Capture the cell that displays the provided text and extract its (X, Y) central coordinate. 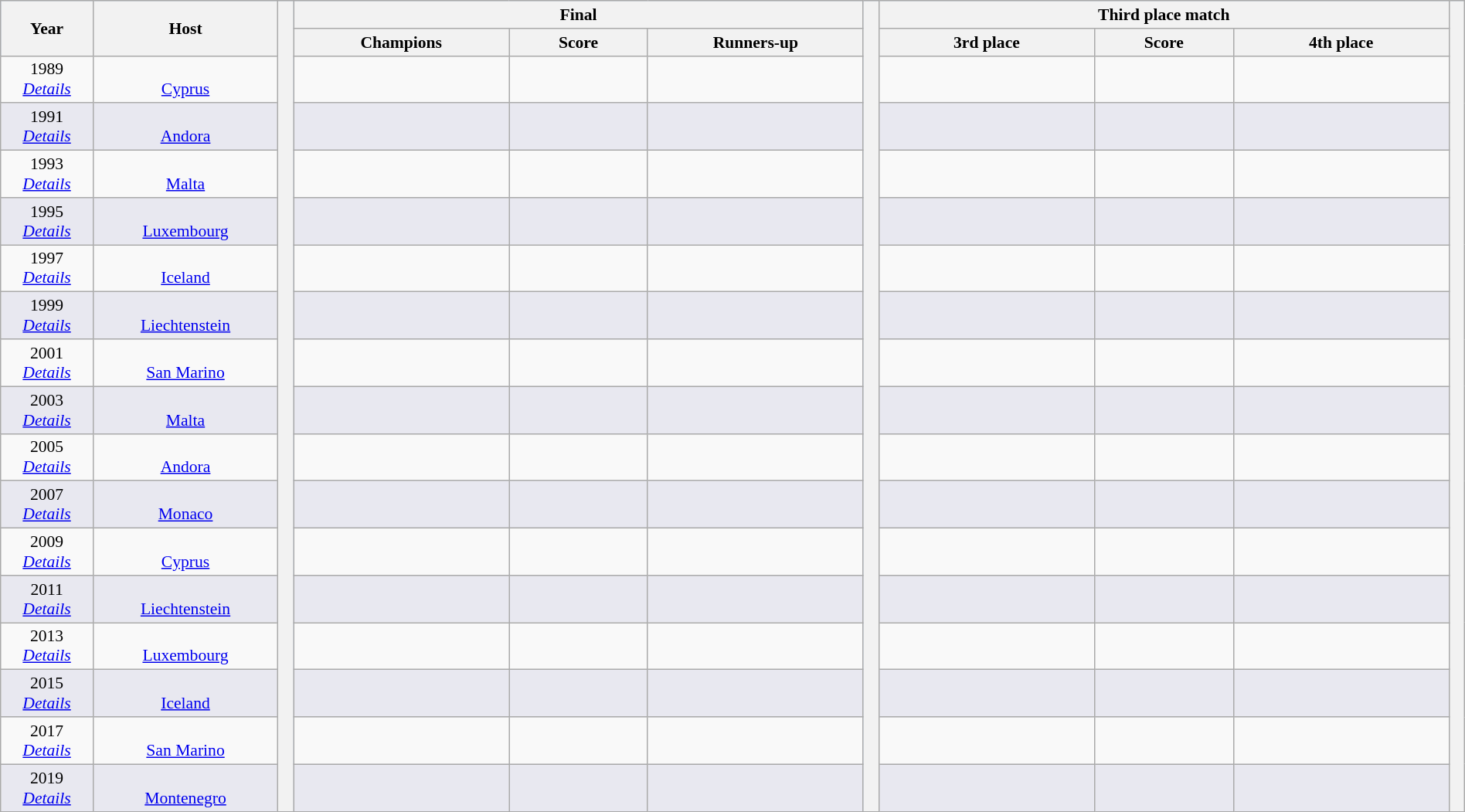
2003 Details (47, 409)
2011 Details (47, 600)
2007Details (47, 505)
2019Details (47, 788)
Year (47, 28)
2005Details (47, 457)
2013Details (47, 646)
Champions (402, 42)
3rd place (986, 42)
1995Details (47, 221)
1993Details (47, 175)
2015Details (47, 694)
Monaco (185, 505)
1989 Details (47, 79)
Host (185, 28)
2009 Details (47, 552)
Runners-up (756, 42)
2017Details (47, 740)
Final (579, 15)
Montenegro (185, 788)
2001 Details (47, 363)
1991 Details (47, 127)
Third place match (1164, 15)
4th place (1341, 42)
1999 Details (47, 315)
1997 Details (47, 269)
